Return the [X, Y] coordinate for the center point of the cell that contains the specified text.  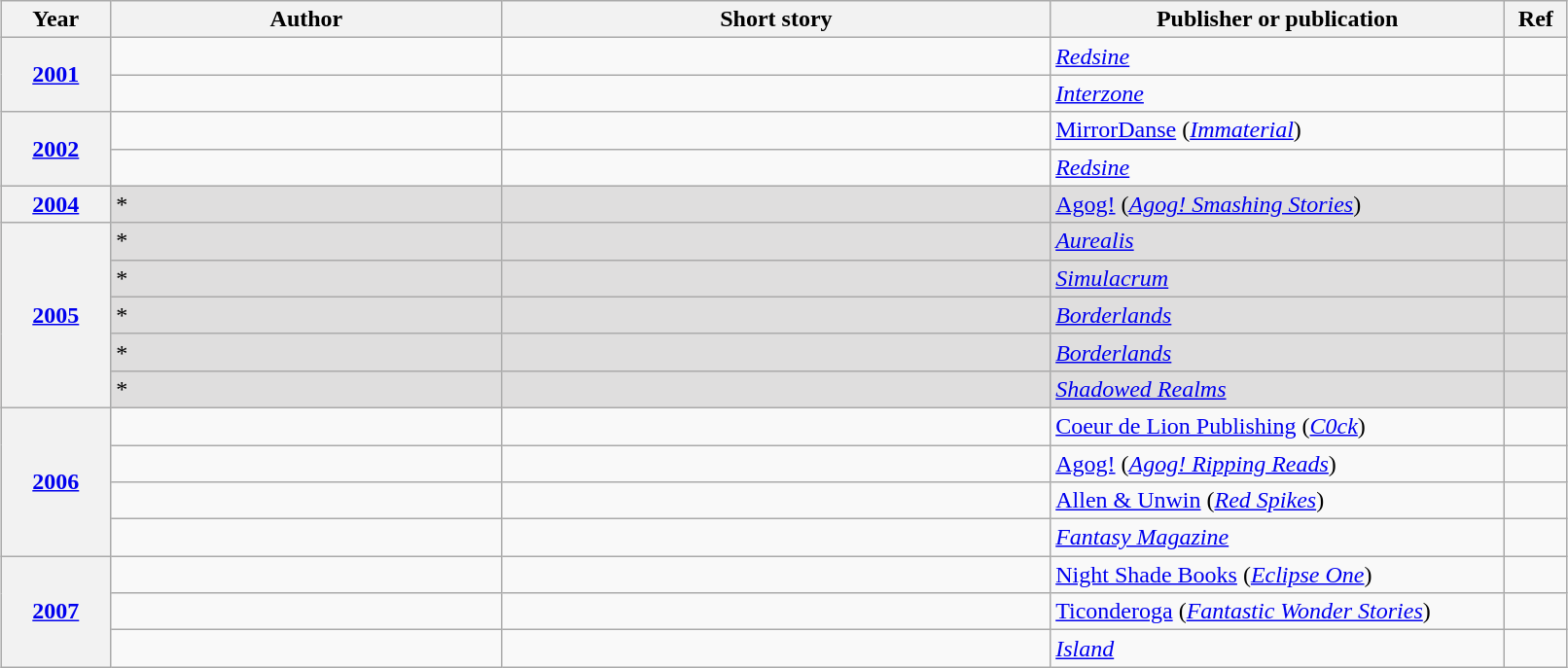
Year [56, 19]
Island [1278, 649]
Simulacrum [1278, 278]
Interzone [1278, 93]
Night Shade Books (Eclipse One) [1278, 575]
Coeur de Lion Publishing (C0ck) [1278, 426]
Shadowed Realms [1278, 389]
2004 [56, 204]
Agog! (Agog! Ripping Reads) [1278, 464]
MirrorDanse (Immaterial) [1278, 130]
Ref [1536, 19]
Fantasy Magazine [1278, 538]
Ticonderoga (Fantastic Wonder Stories) [1278, 612]
Short story [776, 19]
2007 [56, 612]
Publisher or publication [1278, 19]
2002 [56, 149]
2006 [56, 481]
Author [307, 19]
Allen & Unwin (Red Spikes) [1278, 501]
Aurealis [1278, 241]
2005 [56, 315]
2001 [56, 75]
Agog! (Agog! Smashing Stories) [1278, 204]
